Capture the cell that displays the provided text and extract its [x, y] central coordinate. 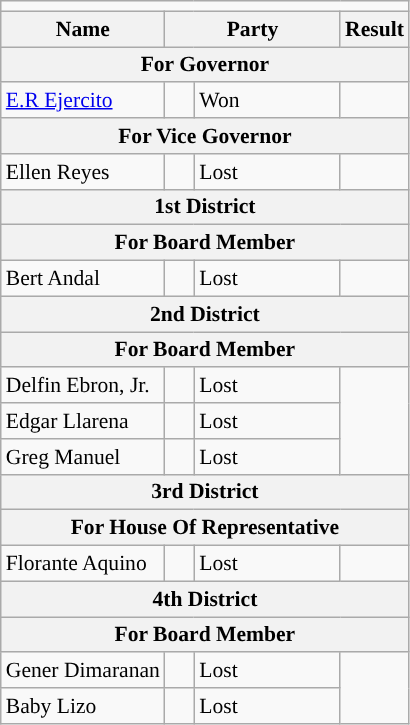
1st District [205, 207]
Edgar Llarena [83, 421]
E.R Ejercito [83, 101]
Bert Andal [83, 279]
Ellen Reyes [83, 172]
Result [374, 29]
Delfin Ebron, Jr. [83, 386]
Florante Aquino [83, 564]
For Vice Governor [205, 136]
Name [83, 29]
Gener Dimaranan [83, 671]
Won [267, 101]
For Governor [205, 65]
3rd District [205, 492]
Party [252, 29]
Greg Manuel [83, 457]
Baby Lizo [83, 706]
4th District [205, 599]
2nd District [205, 314]
For House Of Representative [205, 528]
